Output the (X, Y) coordinate of the center of the cell containing the given text.  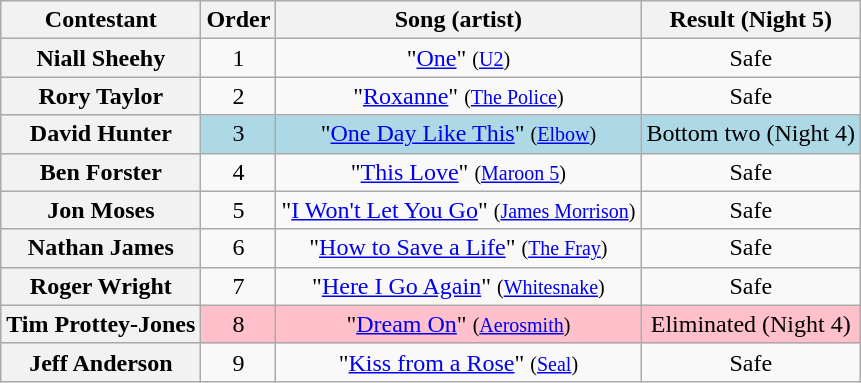
"One" (U2) (458, 58)
"Here I Go Again" (Whitesnake) (458, 286)
6 (238, 248)
Nathan James (101, 248)
Order (238, 20)
Contestant (101, 20)
4 (238, 172)
Result (Night 5) (751, 20)
"Dream On" (Aerosmith) (458, 324)
8 (238, 324)
5 (238, 210)
"This Love" (Maroon 5) (458, 172)
Ben Forster (101, 172)
"One Day Like This" (Elbow) (458, 134)
Tim Prottey-Jones (101, 324)
Rory Taylor (101, 96)
7 (238, 286)
Roger Wright (101, 286)
Jon Moses (101, 210)
2 (238, 96)
Bottom two (Night 4) (751, 134)
"Kiss from a Rose" (Seal) (458, 362)
Eliminated (Night 4) (751, 324)
3 (238, 134)
Niall Sheehy (101, 58)
1 (238, 58)
Jeff Anderson (101, 362)
"I Won't Let You Go" (James Morrison) (458, 210)
David Hunter (101, 134)
9 (238, 362)
"How to Save a Life" (The Fray) (458, 248)
Song (artist) (458, 20)
"Roxanne" (The Police) (458, 96)
